Return [X, Y] of the center of cell containing provided text 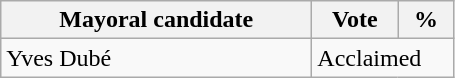
Yves Dubé [156, 58]
% [426, 20]
Mayoral candidate [156, 20]
Vote [355, 20]
Acclaimed [383, 58]
